Provide the [X, Y] coordinate of the cell's center where the given text is located.  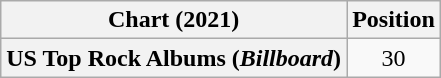
US Top Rock Albums (Billboard) [174, 58]
30 [394, 58]
Chart (2021) [174, 20]
Position [394, 20]
